Capture the cell that displays the provided text and extract its (x, y) central coordinate. 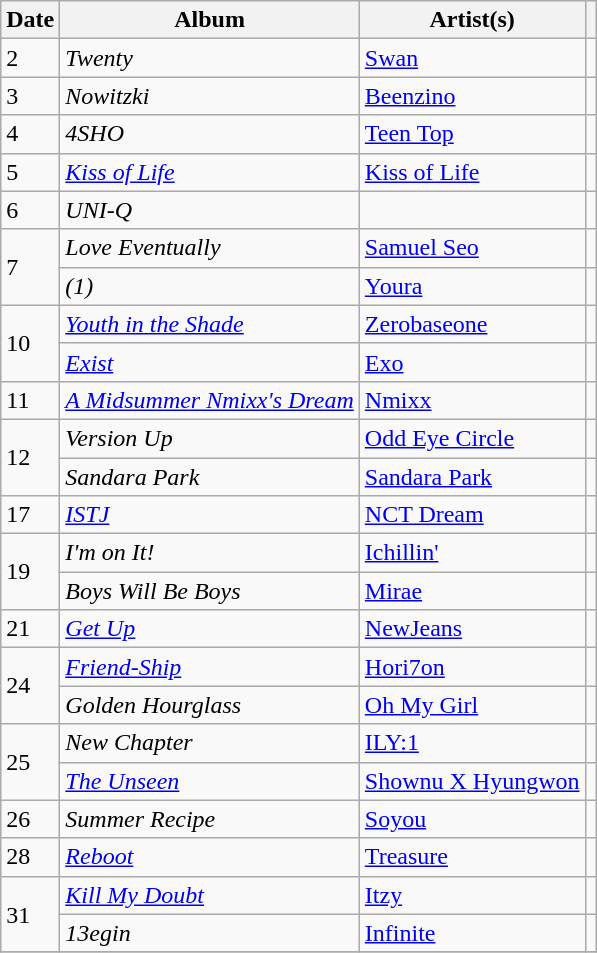
Nmixx (472, 400)
The Unseen (210, 781)
Golden Hourglass (210, 705)
2 (30, 58)
Samuel Seo (472, 248)
Shownu X Hyungwon (472, 781)
Exist (210, 362)
4 (30, 134)
Infinite (472, 933)
31 (30, 914)
Version Up (210, 438)
Zerobaseone (472, 324)
Exo (472, 362)
3 (30, 96)
7 (30, 267)
13egin (210, 933)
Hori7on (472, 667)
25 (30, 762)
Nowitzki (210, 96)
Summer Recipe (210, 819)
Ichillin' (472, 553)
UNI-Q (210, 210)
19 (30, 572)
ISTJ (210, 515)
5 (30, 172)
Twenty (210, 58)
Date (30, 20)
Oh My Girl (472, 705)
Love Eventually (210, 248)
ILY:1 (472, 743)
NewJeans (472, 629)
Boys Will Be Boys (210, 591)
10 (30, 343)
4SHO (210, 134)
21 (30, 629)
(1) (210, 286)
Get Up (210, 629)
Swan (472, 58)
Artist(s) (472, 20)
Teen Top (472, 134)
26 (30, 819)
17 (30, 515)
Youra (472, 286)
12 (30, 457)
Odd Eye Circle (472, 438)
Youth in the Shade (210, 324)
I'm on It! (210, 553)
Itzy (472, 895)
A Midsummer Nmixx's Dream (210, 400)
Kill My Doubt (210, 895)
6 (30, 210)
Treasure (472, 857)
24 (30, 686)
28 (30, 857)
Soyou (472, 819)
Friend-Ship (210, 667)
NCT Dream (472, 515)
New Chapter (210, 743)
Beenzino (472, 96)
Reboot (210, 857)
Mirae (472, 591)
Album (210, 20)
11 (30, 400)
